Return the (X, Y) coordinate for the center point of the cell that contains the specified text.  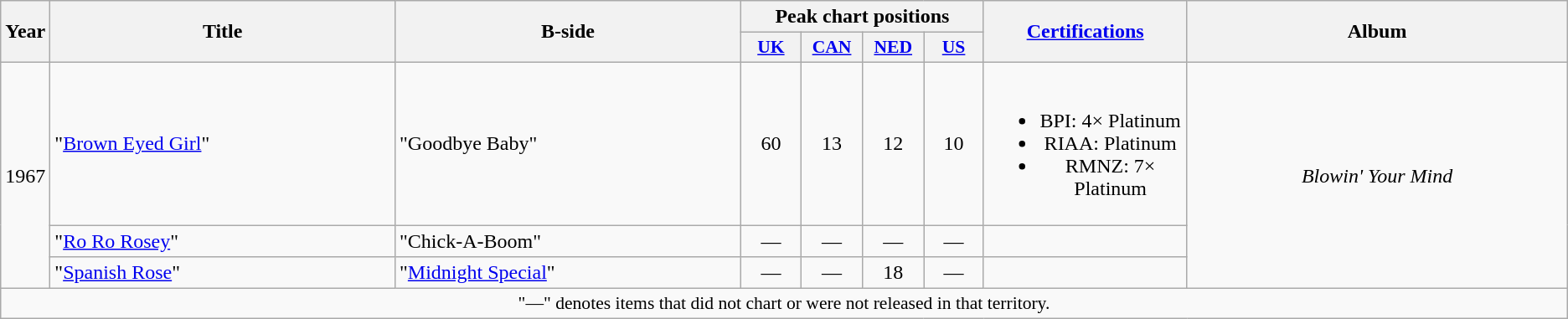
10 (954, 143)
"—" denotes items that did not chart or were not released in that territory. (784, 304)
UK (771, 48)
13 (831, 143)
1967 (25, 175)
US (954, 48)
"Midnight Special" (568, 273)
12 (893, 143)
Blowin' Your Mind (1377, 175)
CAN (831, 48)
NED (893, 48)
Album (1377, 32)
"Spanish Rose" (223, 273)
"Brown Eyed Girl" (223, 143)
Title (223, 32)
60 (771, 143)
"Ro Ro Rosey" (223, 240)
BPI: 4× PlatinumRIAA: PlatinumRMNZ: 7× Platinum (1086, 143)
Certifications (1086, 32)
Peak chart positions (862, 17)
Year (25, 32)
"Chick-A-Boom" (568, 240)
B-side (568, 32)
18 (893, 273)
"Goodbye Baby" (568, 143)
